Scan for the cell matching the given text and deliver its [x, y] coordinate at center. 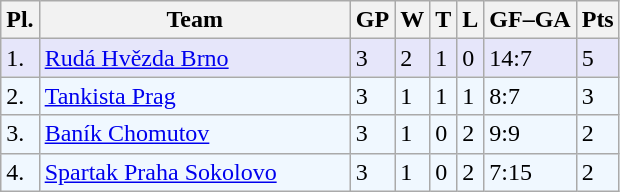
Team [194, 20]
2. [20, 96]
Rudá Hvězda Brno [194, 58]
L [470, 20]
Pl. [20, 20]
Pts [598, 20]
Tankista Prag [194, 96]
GP [372, 20]
9:9 [530, 134]
T [444, 20]
5 [598, 58]
GF–GA [530, 20]
8:7 [530, 96]
7:15 [530, 172]
W [412, 20]
14:7 [530, 58]
4. [20, 172]
Spartak Praha Sokolovo [194, 172]
1. [20, 58]
Baník Chomutov [194, 134]
3. [20, 134]
